Determine the (x, y) coordinate at the center of the cell enclosing the given text.  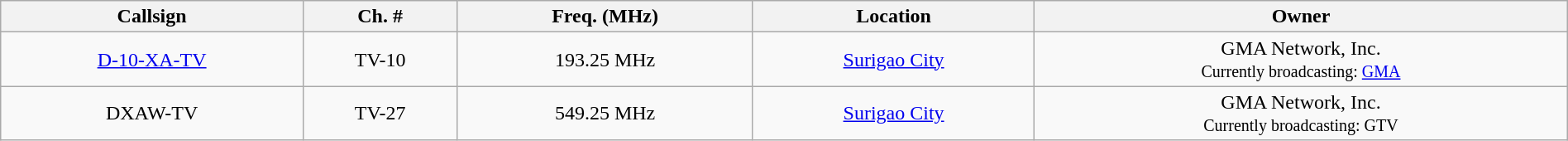
GMA Network, Inc.Currently broadcasting: GMA (1302, 60)
193.25 MHz (605, 60)
TV-10 (380, 60)
549.25 MHz (605, 113)
DXAW-TV (152, 113)
TV-27 (380, 113)
Ch. # (380, 17)
Freq. (MHz) (605, 17)
D-10-XA-TV (152, 60)
Callsign (152, 17)
Location (893, 17)
GMA Network, Inc.Currently broadcasting: GTV (1302, 113)
Owner (1302, 17)
